Detect which cell encompasses the target text, then output its [x, y] center coordinate. 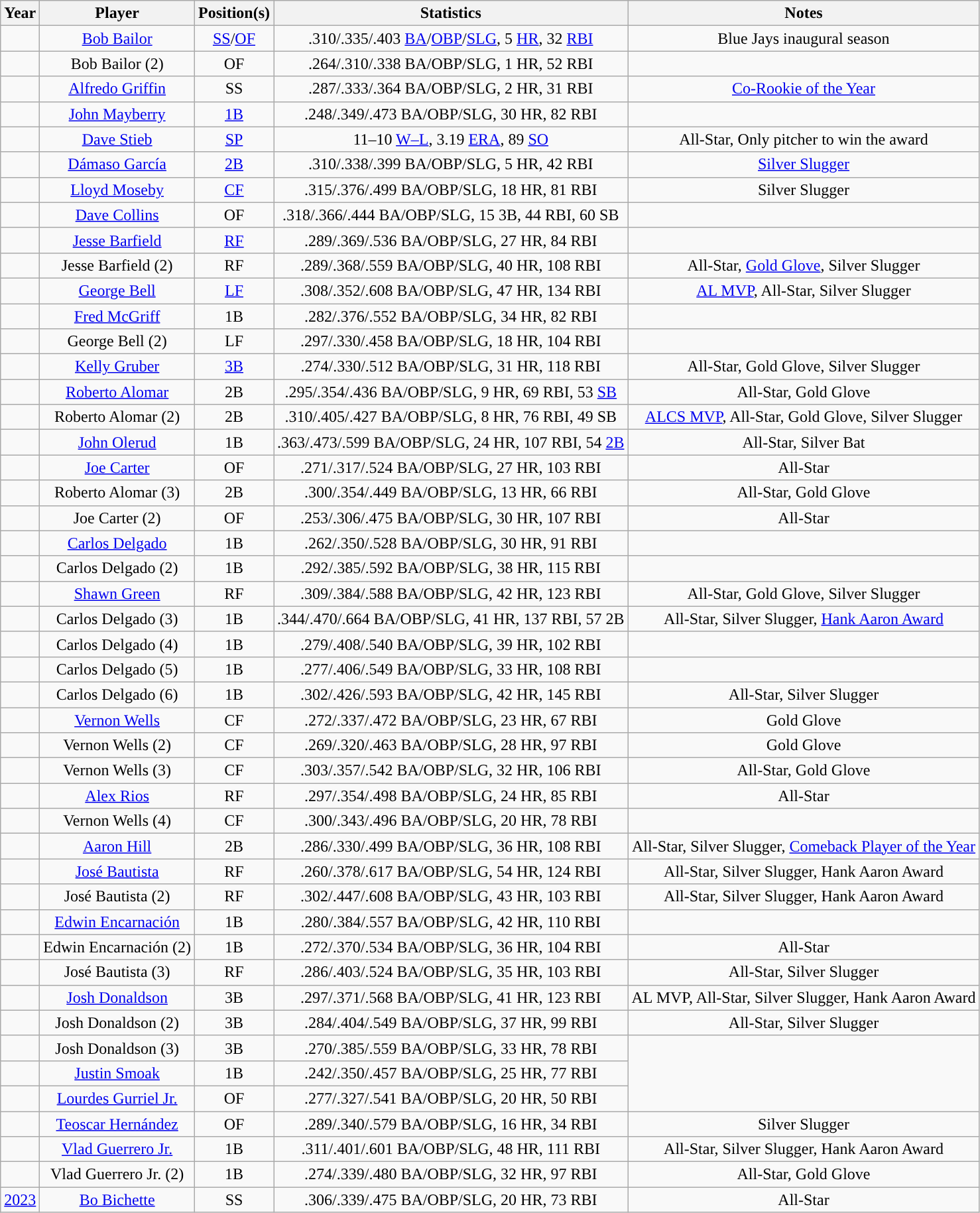
.282/.376/.552 BA/OBP/SLG, 34 HR, 82 RBI [451, 316]
.262/.350/.528 BA/OBP/SLG, 30 HR, 91 RBI [451, 543]
Carlos Delgado [117, 543]
.344/.470/.664 BA/OBP/SLG, 41 HR, 137 RBI, 57 2B [451, 619]
José Bautista (3) [117, 972]
Notes [804, 13]
Player [117, 13]
.287/.333/.364 BA/OBP/SLG, 2 HR, 31 RBI [451, 89]
.286/.403/.524 BA/OBP/SLG, 35 HR, 103 RBI [451, 972]
.289/.369/.536 BA/OBP/SLG, 27 HR, 84 RBI [451, 240]
Roberto Alomar (2) [117, 417]
.310/.405/.427 BA/OBP/SLG, 8 HR, 76 RBI, 49 SB [451, 417]
Lourdes Gurriel Jr. [117, 1098]
Joe Carter (2) [117, 518]
AL MVP, All-Star, Silver Slugger, Hank Aaron Award [804, 997]
2023 [20, 1200]
Jesse Barfield [117, 240]
.280/.384/.557 BA/OBP/SLG, 42 HR, 110 RBI [451, 922]
Vernon Wells (2) [117, 745]
Lloyd Moseby [117, 190]
All-Star, Only pitcher to win the award [804, 139]
.269/.320/.463 BA/OBP/SLG, 28 HR, 97 RBI [451, 745]
Kelly Gruber [117, 367]
Carlos Delgado (5) [117, 669]
.297/.330/.458 BA/OBP/SLG, 18 HR, 104 RBI [451, 342]
All-Star, Silver Bat [804, 442]
.310/.335/.403 BA/OBP/SLG, 5 HR, 32 RBI [451, 38]
Carlos Delgado (2) [117, 568]
.315/.376/.499 BA/OBP/SLG, 18 HR, 81 RBI [451, 190]
Justin Smoak [117, 1073]
.284/.404/.549 BA/OBP/SLG, 37 HR, 99 RBI [451, 1023]
.277/.406/.549 BA/OBP/SLG, 33 HR, 108 RBI [451, 669]
.292/.385/.592 BA/OBP/SLG, 38 HR, 115 RBI [451, 568]
Joe Carter [117, 468]
Alfredo Griffin [117, 89]
Roberto Alomar [117, 392]
Vlad Guerrero Jr. (2) [117, 1175]
George Bell [117, 290]
Roberto Alomar (3) [117, 493]
José Bautista (2) [117, 897]
Statistics [451, 13]
.274/.330/.512 BA/OBP/SLG, 31 HR, 118 RBI [451, 367]
.260/.378/.617 BA/OBP/SLG, 54 HR, 124 RBI [451, 871]
Vernon Wells (3) [117, 771]
.295/.354/.436 BA/OBP/SLG, 9 HR, 69 RBI, 53 SB [451, 392]
Edwin Encarnación [117, 922]
.279/.408/.540 BA/OBP/SLG, 39 HR, 102 RBI [451, 644]
.242/.350/.457 BA/OBP/SLG, 25 HR, 77 RBI [451, 1073]
Dave Stieb [117, 139]
Josh Donaldson (3) [117, 1048]
Position(s) [233, 13]
.310/.338/.399 BA/OBP/SLG, 5 HR, 42 RBI [451, 164]
.270/.385/.559 BA/OBP/SLG, 33 HR, 78 RBI [451, 1048]
José Bautista [117, 871]
Aaron Hill [117, 846]
.297/.371/.568 BA/OBP/SLG, 41 HR, 123 RBI [451, 997]
Co-Rookie of the Year [804, 89]
John Mayberry [117, 114]
.318/.366/.444 BA/OBP/SLG, 15 3B, 44 RBI, 60 SB [451, 215]
.311/.401/.601 BA/OBP/SLG, 48 HR, 111 RBI [451, 1149]
Jesse Barfield (2) [117, 265]
Josh Donaldson (2) [117, 1023]
Carlos Delgado (6) [117, 694]
George Bell (2) [117, 342]
ALCS MVP, All-Star, Gold Glove, Silver Slugger [804, 417]
.303/.357/.542 BA/OBP/SLG, 32 HR, 106 RBI [451, 771]
Dámaso García [117, 164]
.277/.327/.541 BA/OBP/SLG, 20 HR, 50 RBI [451, 1098]
.289/.368/.559 BA/OBP/SLG, 40 HR, 108 RBI [451, 265]
.289/.340/.579 BA/OBP/SLG, 16 HR, 34 RBI [451, 1124]
Josh Donaldson [117, 997]
Year [20, 13]
Vernon Wells [117, 720]
Carlos Delgado (4) [117, 644]
Bo Bichette [117, 1200]
Blue Jays inaugural season [804, 38]
.308/.352/.608 BA/OBP/SLG, 47 HR, 134 RBI [451, 290]
.363/.473/.599 BA/OBP/SLG, 24 HR, 107 RBI, 54 2B [451, 442]
SP [233, 139]
John Olerud [117, 442]
.272/.337/.472 BA/OBP/SLG, 23 HR, 67 RBI [451, 720]
Shawn Green [117, 594]
Fred McGriff [117, 316]
.300/.343/.496 BA/OBP/SLG, 20 HR, 78 RBI [451, 821]
Carlos Delgado (3) [117, 619]
All-Star, Silver Slugger, Comeback Player of the Year [804, 846]
.271/.317/.524 BA/OBP/SLG, 27 HR, 103 RBI [451, 468]
.300/.354/.449 BA/OBP/SLG, 13 HR, 66 RBI [451, 493]
AL MVP, All-Star, Silver Slugger [804, 290]
Dave Collins [117, 215]
.253/.306/.475 BA/OBP/SLG, 30 HR, 107 RBI [451, 518]
Bob Bailor (2) [117, 64]
.274/.339/.480 BA/OBP/SLG, 32 HR, 97 RBI [451, 1175]
.309/.384/.588 BA/OBP/SLG, 42 HR, 123 RBI [451, 594]
SS/OF [233, 38]
.248/.349/.473 BA/OBP/SLG, 30 HR, 82 RBI [451, 114]
.286/.330/.499 BA/OBP/SLG, 36 HR, 108 RBI [451, 846]
.306/.339/.475 BA/OBP/SLG, 20 HR, 73 RBI [451, 1200]
Bob Bailor [117, 38]
Vlad Guerrero Jr. [117, 1149]
.302/.447/.608 BA/OBP/SLG, 43 HR, 103 RBI [451, 897]
Alex Rios [117, 796]
11–10 W–L, 3.19 ERA, 89 SO [451, 139]
Teoscar Hernández [117, 1124]
.272/.370/.534 BA/OBP/SLG, 36 HR, 104 RBI [451, 947]
Vernon Wells (4) [117, 821]
.297/.354/.498 BA/OBP/SLG, 24 HR, 85 RBI [451, 796]
.302/.426/.593 BA/OBP/SLG, 42 HR, 145 RBI [451, 694]
Edwin Encarnación (2) [117, 947]
.264/.310/.338 BA/OBP/SLG, 1 HR, 52 RBI [451, 64]
